Return the (x, y) coordinate for the center point of the cell that contains the specified text.  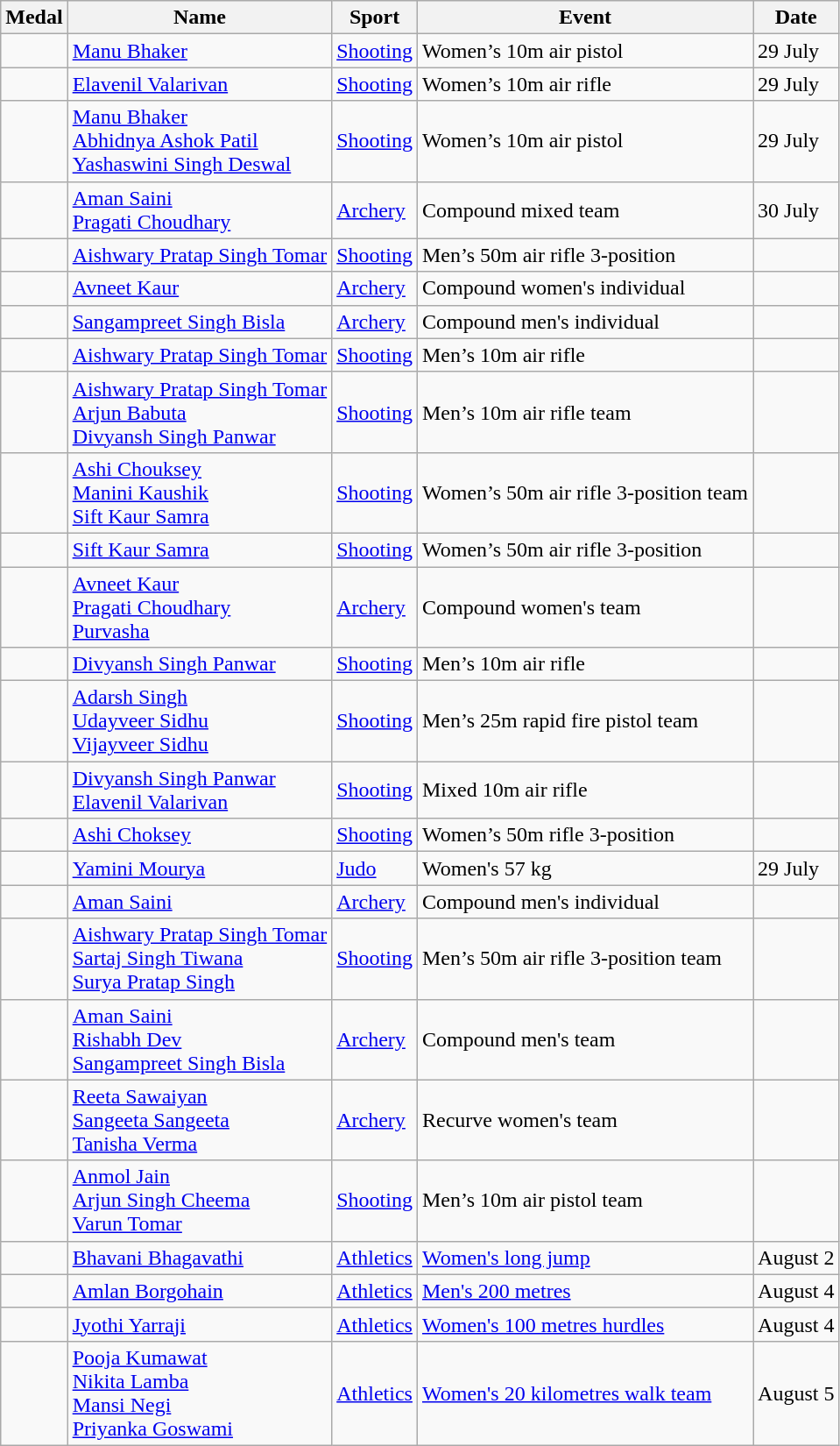
Women's long jump (585, 1258)
Ashi ChoukseyManini KaushikSift Kaur Samra (200, 493)
Women’s 10m air rifle (585, 84)
Men’s 25m rapid fire pistol team (585, 721)
Ashi Choksey (200, 835)
Amlan Borgohain (200, 1291)
Recurve women's team (585, 1120)
Aman Saini (200, 902)
Women's 57 kg (585, 868)
Aishwary Pratap Singh TomarArjun BabutaDivyansh Singh Panwar (200, 412)
Compound men's team (585, 1039)
Women's 100 metres hurdles (585, 1324)
Anmol JainArjun Singh CheemaVarun Tomar (200, 1201)
Avneet Kaur (200, 288)
Sport (375, 18)
Event (585, 18)
Yamini Mourya (200, 868)
Mixed 10m air rifle (585, 790)
Medal (34, 18)
Men’s 10m air pistol team (585, 1201)
Women’s 50m air rifle 3-position (585, 549)
Men’s 50m air rifle 3-position (585, 255)
Compound mixed team (585, 210)
Jyothi Yarraji (200, 1324)
Manu BhakerAbhidnya Ashok PatilYashaswini Singh Deswal (200, 141)
Manu Bhaker (200, 51)
Aman SainiRishabh DevSangampreet Singh Bisla (200, 1039)
Judo (375, 868)
Men's 200 metres (585, 1291)
Men’s 10m air rifle team (585, 412)
Women's 20 kilometres walk team (585, 1393)
Sangampreet Singh Bisla (200, 322)
Elavenil Valarivan (200, 84)
Reeta SawaiyanSangeeta SangeetaTanisha Verma (200, 1120)
Divyansh Singh Panwar (200, 664)
Men’s 50m air rifle 3-position team (585, 959)
Women’s 50m air rifle 3-position team (585, 493)
Avneet KaurPragati ChoudharyPurvasha (200, 606)
Women’s 50m rifle 3-position (585, 835)
Sift Kaur Samra (200, 549)
Compound women's individual (585, 288)
Aishwary Pratap Singh TomarSartaj Singh TiwanaSurya Pratap Singh (200, 959)
30 July (796, 210)
Date (796, 18)
August 2 (796, 1258)
Adarsh SinghUdayveer SidhuVijayveer Sidhu (200, 721)
August 5 (796, 1393)
Bhavani Bhagavathi (200, 1258)
Compound women's team (585, 606)
Divyansh Singh PanwarElavenil Valarivan (200, 790)
Pooja KumawatNikita LambaMansi NegiPriyanka Goswami (200, 1393)
Aman SainiPragati Choudhary (200, 210)
Name (200, 18)
